For the text-containing cell, return its midpoint in [x, y] coordinate format. 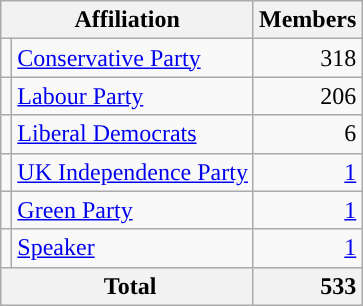
Members [307, 20]
Liberal Democrats [133, 134]
6 [307, 134]
Labour Party [133, 96]
Conservative Party [133, 58]
Green Party [133, 210]
Speaker [133, 248]
UK Independence Party [133, 172]
Affiliation [128, 20]
318 [307, 58]
206 [307, 96]
533 [307, 286]
Total [128, 286]
